From the cell containing the given text, extract its center point as (x, y) coordinate. 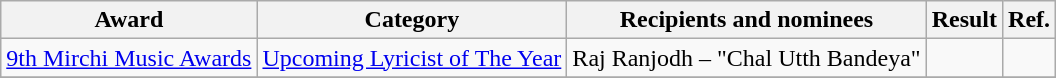
Award (129, 20)
Upcoming Lyricist of The Year (412, 58)
9th Mirchi Music Awards (129, 58)
Raj Ranjodh – "Chal Utth Bandeya" (746, 58)
Recipients and nominees (746, 20)
Ref. (1030, 20)
Result (964, 20)
Category (412, 20)
